Provide the (X, Y) coordinate of the cell's center where the given text is located.  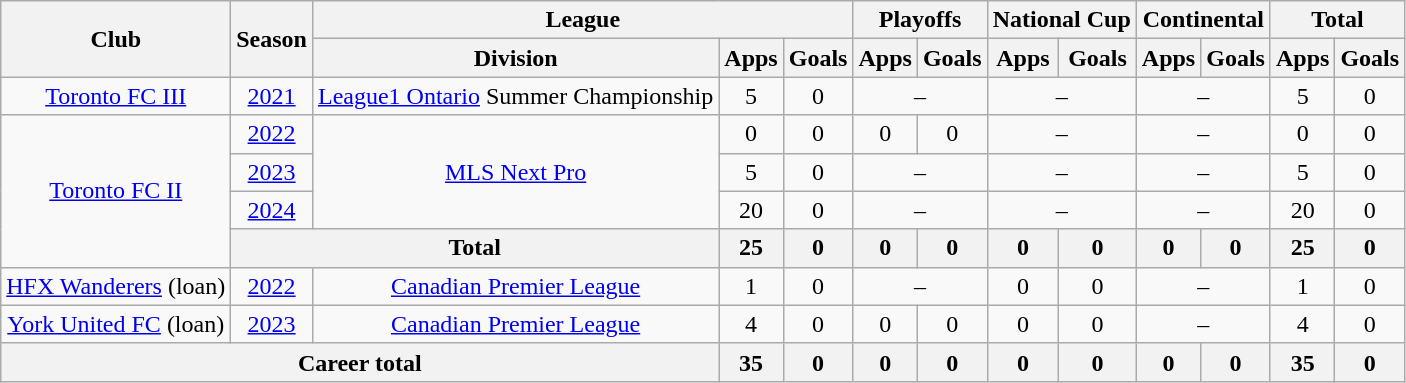
Playoffs (920, 20)
National Cup (1062, 20)
HFX Wanderers (loan) (116, 286)
Continental (1203, 20)
Season (272, 39)
Toronto FC II (116, 191)
2021 (272, 96)
Career total (360, 362)
Division (515, 58)
MLS Next Pro (515, 172)
Club (116, 39)
York United FC (loan) (116, 324)
2024 (272, 210)
League1 Ontario Summer Championship (515, 96)
League (582, 20)
Toronto FC III (116, 96)
